Detect which cell encompasses the target text, then output its [x, y] center coordinate. 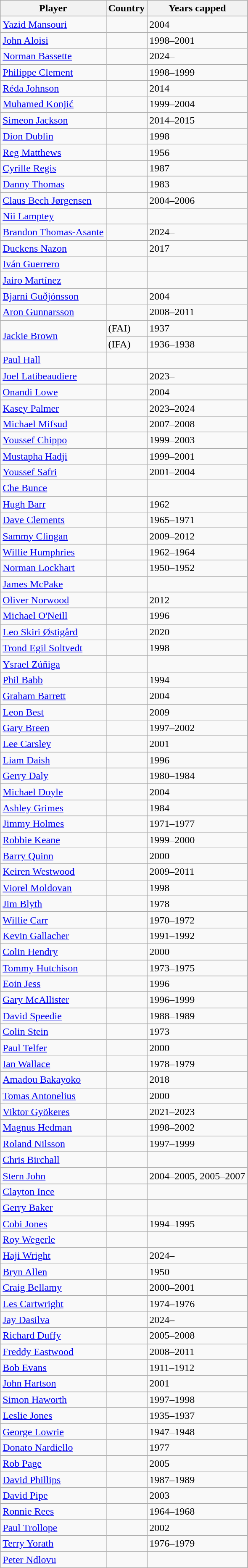
Terry Yorath [53, 1544]
1936–1938 [198, 344]
Magnus Hedman [53, 1128]
Bob Evans [53, 1368]
Claus Bech Jørgensen [53, 200]
1950 [198, 1272]
Bryn Allen [53, 1272]
Hugh Barr [53, 504]
Paul Telfer [53, 1048]
2009–2011 [198, 872]
Country [127, 8]
1980–1984 [198, 776]
1994–1995 [198, 1224]
Simon Haworth [53, 1400]
Donato Nardiello [53, 1447]
Danny Thomas [53, 184]
Gerry Daly [53, 776]
Yazid Mansouri [53, 24]
Mustapha Hadji [53, 456]
1976–1979 [198, 1544]
1999–2003 [198, 440]
Keiren Westwood [53, 872]
Michael Doyle [53, 792]
1977 [198, 1447]
Ysrael Zúñiga [53, 664]
1996–1999 [198, 1000]
Brandon Thomas-Asante [53, 232]
Gary McAllister [53, 1000]
1978 [198, 904]
(IFA) [127, 344]
1987 [198, 168]
Richard Duffy [53, 1336]
Leon Best [53, 712]
Tommy Hutchison [53, 968]
Ashley Grimes [53, 808]
2001–2004 [198, 472]
Tomas Antonelius [53, 1096]
2020 [198, 632]
Barry Quinn [53, 856]
Les Cartwright [53, 1304]
1937 [198, 328]
George Lowrie [53, 1431]
2012 [198, 600]
Aron Gunnarsson [53, 312]
2021–2023 [198, 1112]
1964–1968 [198, 1512]
John Hartson [53, 1384]
Willie Humphries [53, 552]
2014–2015 [198, 120]
Phil Babb [53, 680]
2002 [198, 1528]
Roy Wegerle [53, 1240]
Paul Trollope [53, 1528]
Réda Johnson [53, 88]
2000–2001 [198, 1288]
Cobi Jones [53, 1224]
2009 [198, 712]
Joel Latibeaudiere [53, 376]
2004–2005, 2005–2007 [198, 1176]
Craig Bellamy [53, 1288]
Nii Lamptey [53, 216]
1973–1975 [198, 968]
Muhamed Konjić [53, 104]
2005–2008 [198, 1336]
Amadou Bakayoko [53, 1080]
Gary Breen [53, 728]
1991–1992 [198, 936]
Cyrille Regis [53, 168]
Michael Mifsud [53, 424]
Eoin Jess [53, 984]
Philippe Clement [53, 72]
1998–2001 [198, 40]
Norman Lockhart [53, 568]
Colin Hendry [53, 952]
1983 [198, 184]
1962–1964 [198, 552]
Che Bunce [53, 488]
Jimmy Holmes [53, 824]
1935–1937 [198, 1415]
Kevin Gallacher [53, 936]
Norman Bassette [53, 56]
2004–2006 [198, 200]
Duckens Nazon [53, 248]
Graham Barrett [53, 696]
1973 [198, 1032]
1997–1998 [198, 1400]
1971–1977 [198, 824]
Peter Ndlovu [53, 1560]
2003 [198, 1496]
Bjarni Guðjónsson [53, 296]
Jay Dasilva [53, 1320]
1998–2002 [198, 1128]
Haji Wright [53, 1256]
1988–1989 [198, 1016]
2009–2012 [198, 536]
Lee Carsley [53, 744]
1997–2002 [198, 728]
Rob Page [53, 1463]
2023– [198, 376]
David Speedie [53, 1016]
1994 [198, 680]
Sammy Clingan [53, 536]
1974–1976 [198, 1304]
(FAI) [127, 328]
1997–1999 [198, 1144]
1965–1971 [198, 520]
Roland Nilsson [53, 1144]
David Phillips [53, 1479]
Michael O'Neill [53, 616]
Clayton Ince [53, 1192]
1998–1999 [198, 72]
Viktor Gyökeres [53, 1112]
Jim Blyth [53, 904]
Freddy Eastwood [53, 1352]
2023–2024 [198, 408]
John Aloisi [53, 40]
Reg Matthews [53, 152]
David Pipe [53, 1496]
1999–2004 [198, 104]
Leslie Jones [53, 1415]
Gerry Baker [53, 1208]
Oliver Norwood [53, 600]
1970–1972 [198, 920]
2005 [198, 1463]
1956 [198, 152]
Years capped [198, 8]
Youssef Safri [53, 472]
1911–1912 [198, 1368]
Iván Guerrero [53, 264]
Jackie Brown [53, 336]
Dion Dublin [53, 136]
Paul Hall [53, 360]
1999–2000 [198, 840]
Jairo Martínez [53, 280]
Player [53, 8]
Ronnie Rees [53, 1512]
1962 [198, 504]
Leo Skiri Østigård [53, 632]
1950–1952 [198, 568]
Trond Egil Soltvedt [53, 648]
Youssef Chippo [53, 440]
2007–2008 [198, 424]
2014 [198, 88]
1987–1989 [198, 1479]
1999–2001 [198, 456]
Liam Daish [53, 760]
Stern John [53, 1176]
Dave Clements [53, 520]
Onandi Lowe [53, 392]
Kasey Palmer [53, 408]
1947–1948 [198, 1431]
Ian Wallace [53, 1064]
Robbie Keane [53, 840]
Chris Birchall [53, 1160]
Willie Carr [53, 920]
1984 [198, 808]
2017 [198, 248]
2018 [198, 1080]
Colin Stein [53, 1032]
Simeon Jackson [53, 120]
James McPake [53, 584]
1978–1979 [198, 1064]
Viorel Moldovan [53, 888]
